Extract the (X, Y) coordinate from the center of the cell holding the provided text.  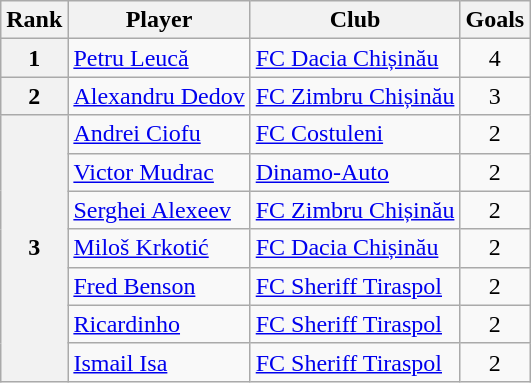
Goals (495, 20)
4 (495, 58)
Dinamo-Auto (355, 172)
Petru Leucă (159, 58)
Club (355, 20)
1 (34, 58)
Victor Mudrac (159, 172)
Ricardinho (159, 324)
Miloš Krkotić (159, 248)
Fred Benson (159, 286)
Rank (34, 20)
Ismail Isa (159, 362)
Andrei Ciofu (159, 134)
Serghei Alexeev (159, 210)
Alexandru Dedov (159, 96)
FC Costuleni (355, 134)
Player (159, 20)
